From the cell containing the given text, extract its center point as [X, Y] coordinate. 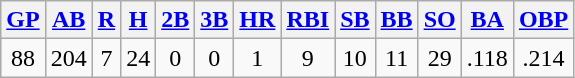
9 [308, 58]
10 [355, 58]
GP [23, 20]
AB [68, 20]
29 [440, 58]
H [138, 20]
.214 [543, 58]
1 [258, 58]
7 [106, 58]
3B [214, 20]
BA [487, 20]
OBP [543, 20]
204 [68, 58]
SB [355, 20]
BB [396, 20]
88 [23, 58]
24 [138, 58]
2B [176, 20]
SO [440, 20]
.118 [487, 58]
11 [396, 58]
RBI [308, 20]
HR [258, 20]
R [106, 20]
